For the text-containing cell, return its midpoint in [X, Y] coordinate format. 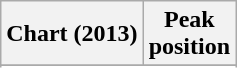
Chart (2013) [72, 34]
Peak position [189, 34]
